Return (X, Y) of the center of cell containing provided text 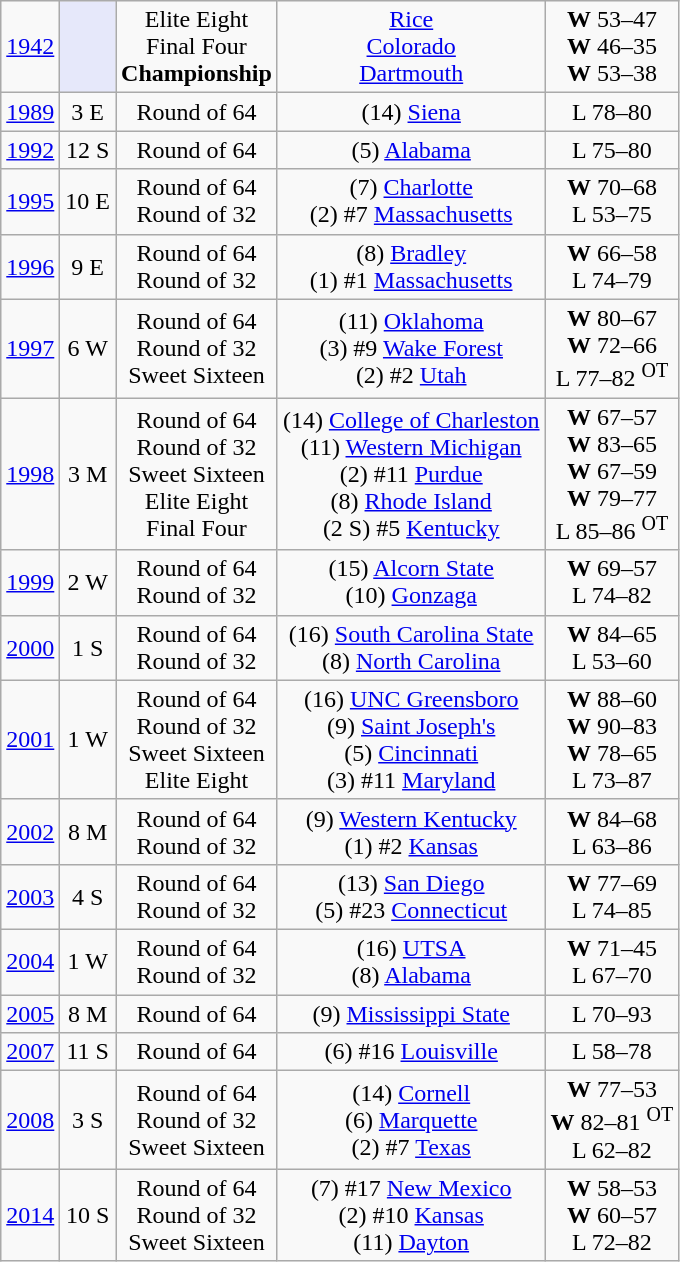
3 S (88, 1120)
W 84–65L 53–60 (612, 648)
3 M (88, 474)
1999 (30, 582)
W 80–67W 72–66L 77–82 OT (612, 348)
1995 (30, 202)
W 53–47W 46–35W 53–38 (612, 47)
1 S (88, 648)
2014 (30, 1215)
(11) Oklahoma(3) #9 Wake Forest(2) #2 Utah (411, 348)
1997 (30, 348)
W 77–53W 82–81 OTL 62–82 (612, 1120)
12 S (88, 150)
2008 (30, 1120)
1998 (30, 474)
(14) Siena (411, 112)
6 W (88, 348)
1942 (30, 47)
(16) UTSA(8) Alabama (411, 962)
W 66–58L 74–79 (612, 266)
10 S (88, 1215)
(8) Bradley(1) #1 Massachusetts (411, 266)
W 88–60W 90–83W 78–65L 73–87 (612, 740)
9 E (88, 266)
RiceColoradoDartmouth (411, 47)
Elite EightFinal FourChampionship (197, 47)
Round of 64Round of 32Sweet SixteenElite EightFinal Four (197, 474)
2003 (30, 896)
Round of 64Round of 32Sweet SixteenElite Eight (197, 740)
W 58–53W 60–57L 72–82 (612, 1215)
4 S (88, 896)
1992 (30, 150)
2005 (30, 1014)
(7) #17 New Mexico(2) #10 Kansas(11) Dayton (411, 1215)
(13) San Diego(5) #23 Connecticut (411, 896)
L 58–78 (612, 1052)
(5) Alabama (411, 150)
10 E (88, 202)
(6) #16 Louisville (411, 1052)
2007 (30, 1052)
(16) UNC Greensboro(9) Saint Joseph's(5) Cincinnati(3) #11 Maryland (411, 740)
W 69–57L 74–82 (612, 582)
2004 (30, 962)
L 78–80 (612, 112)
W 84–68L 63–86 (612, 832)
2001 (30, 740)
(16) South Carolina State(8) North Carolina (411, 648)
2002 (30, 832)
L 70–93 (612, 1014)
W 67–57W 83–65W 67–59W 79–77L 85–86 OT (612, 474)
11 S (88, 1052)
(7) Charlotte(2) #7 Massachusetts (411, 202)
2000 (30, 648)
(15) Alcorn State(10) Gonzaga (411, 582)
L 75–80 (612, 150)
1996 (30, 266)
W 71–45L 67–70 (612, 962)
1989 (30, 112)
W 70–68L 53–75 (612, 202)
W 77–69L 74–85 (612, 896)
(9) Western Kentucky(1) #2 Kansas (411, 832)
2 W (88, 582)
(14) Cornell(6) Marquette(2) #7 Texas (411, 1120)
3 E (88, 112)
(9) Mississippi State (411, 1014)
(14) College of Charleston(11) Western Michigan(2) #11 Purdue(8) Rhode Island(2 S) #5 Kentucky (411, 474)
